Locate the cell with the specified text and output its [X, Y] center coordinate. 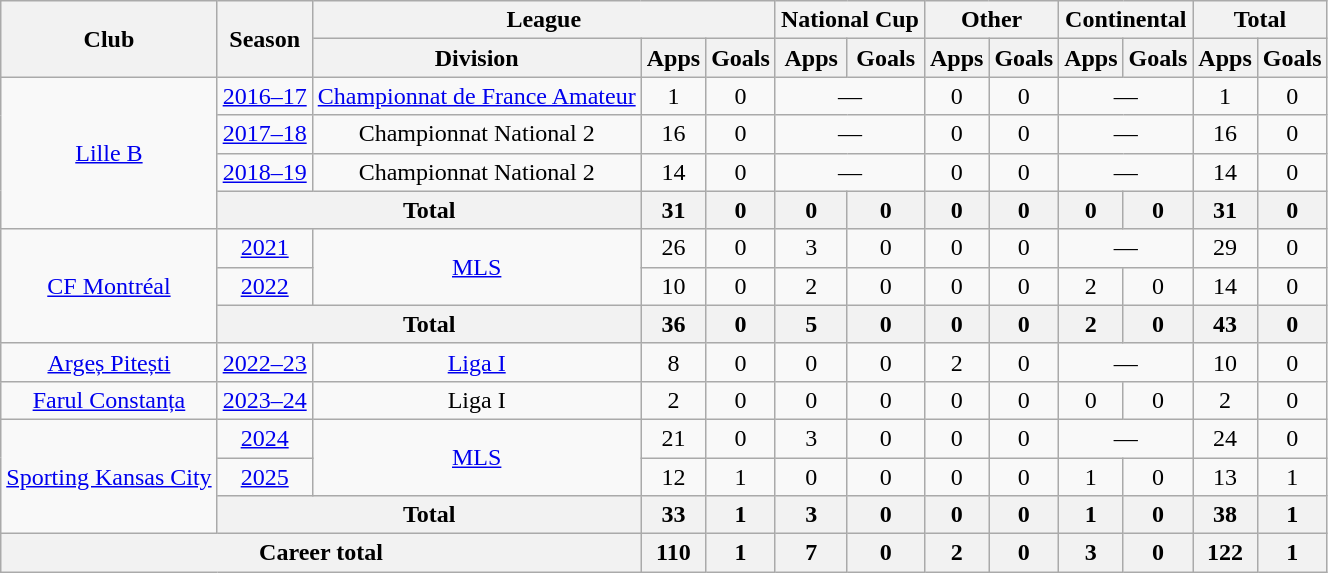
Division [476, 58]
Other [991, 20]
2017–18 [264, 134]
Season [264, 39]
13 [1225, 477]
Argeș Pitești [109, 362]
National Cup [850, 20]
2018–19 [264, 172]
Career total [321, 553]
Sporting Kansas City [109, 476]
Lille B [109, 153]
21 [673, 438]
24 [1225, 438]
Championnat de France Amateur [476, 96]
7 [811, 553]
12 [673, 477]
2022–23 [264, 362]
Continental [1126, 20]
122 [1225, 553]
43 [1225, 324]
2016–17 [264, 96]
33 [673, 515]
2024 [264, 438]
5 [811, 324]
8 [673, 362]
2021 [264, 248]
2022 [264, 286]
26 [673, 248]
38 [1225, 515]
36 [673, 324]
League [544, 20]
2025 [264, 477]
Farul Constanța [109, 400]
2023–24 [264, 400]
CF Montréal [109, 286]
110 [673, 553]
29 [1225, 248]
Club [109, 39]
